Capture the cell that displays the provided text and extract its [x, y] central coordinate. 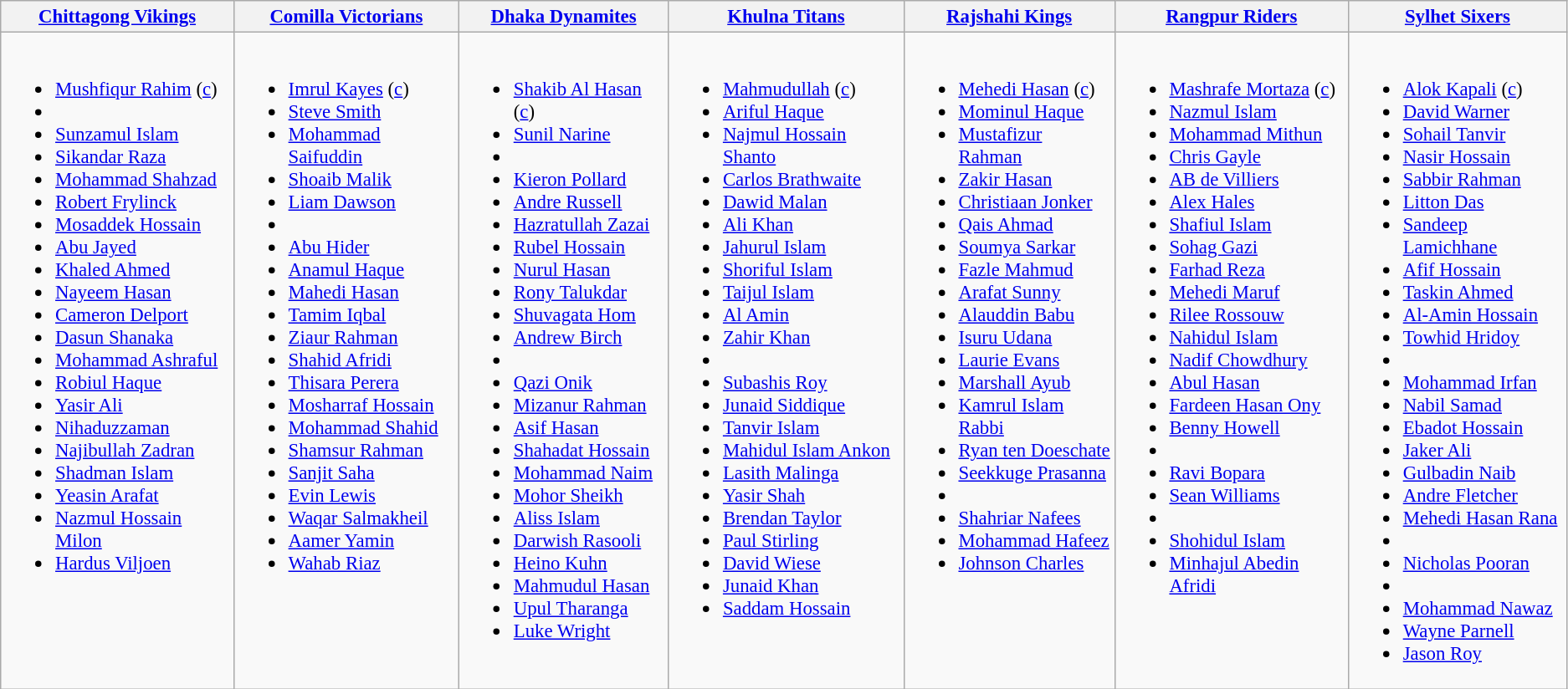
Khulna Titans [787, 17]
Chittagong Vikings [117, 17]
Rajshahi Kings [1009, 17]
Comilla Victorians [346, 17]
Sylhet Sixers [1458, 17]
Dhaka Dynamites [563, 17]
Rangpur Riders [1232, 17]
